Determine the (x, y) coordinate at the center of the cell enclosing the given text.  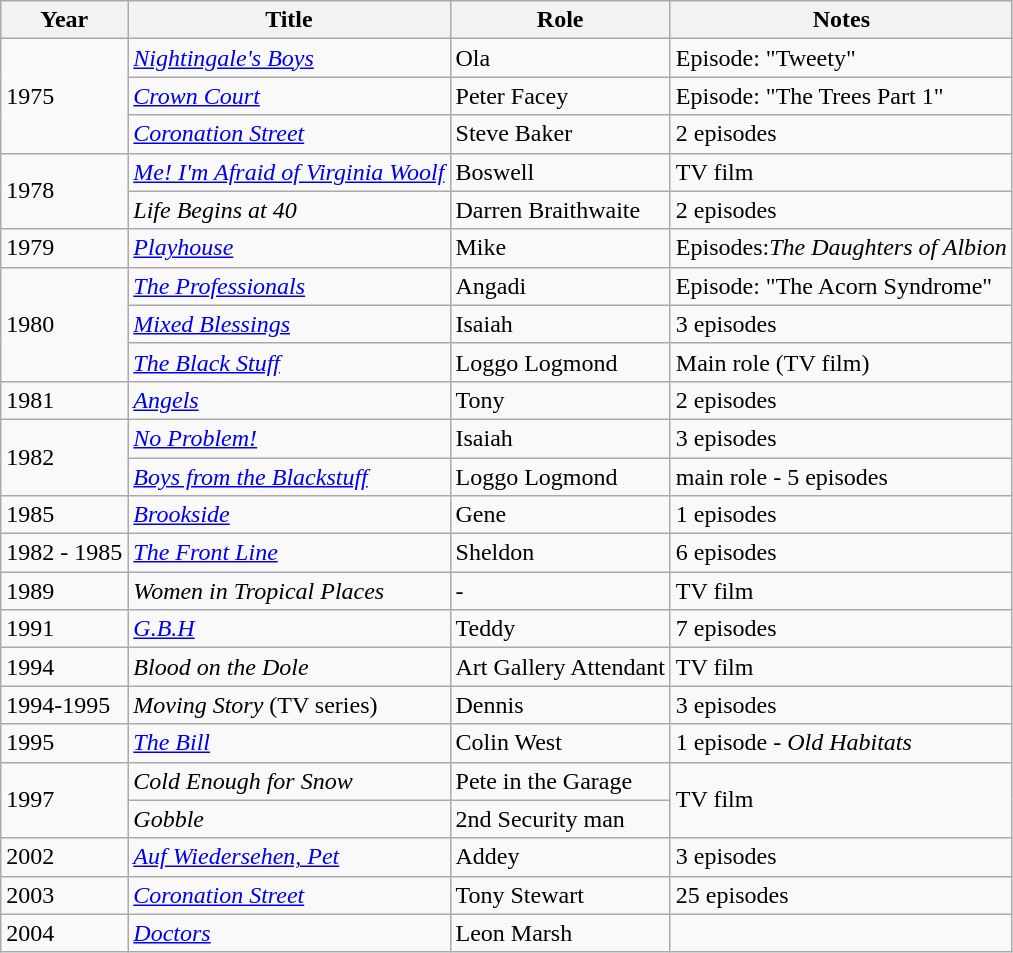
Peter Facey (560, 96)
1989 (64, 591)
Brookside (289, 515)
Crown Court (289, 96)
- (560, 591)
Blood on the Dole (289, 667)
Sheldon (560, 553)
Angels (289, 400)
Notes (841, 20)
Playhouse (289, 248)
1 episode - Old Habitats (841, 743)
Role (560, 20)
1975 (64, 96)
1980 (64, 324)
No Problem! (289, 438)
Mixed Blessings (289, 324)
Auf Wiedersehen, Pet (289, 857)
Doctors (289, 933)
1981 (64, 400)
Episode: "The Acorn Syndrome" (841, 286)
Teddy (560, 629)
Darren Braithwaite (560, 210)
Leon Marsh (560, 933)
Cold Enough for Snow (289, 781)
main role - 5 episodes (841, 477)
2003 (64, 895)
Episode: "The Trees Part 1" (841, 96)
The Professionals (289, 286)
1985 (64, 515)
Angadi (560, 286)
1994 (64, 667)
Art Gallery Attendant (560, 667)
Addey (560, 857)
7 episodes (841, 629)
Title (289, 20)
Tony Stewart (560, 895)
Me! I'm Afraid of Virginia Woolf (289, 172)
Moving Story (TV series) (289, 705)
Gene (560, 515)
The Front Line (289, 553)
2nd Security man (560, 819)
2002 (64, 857)
Boswell (560, 172)
6 episodes (841, 553)
25 episodes (841, 895)
1978 (64, 191)
Gobble (289, 819)
Boys from the Blackstuff (289, 477)
Year (64, 20)
1982 - 1985 (64, 553)
Episodes:The Daughters of Albion (841, 248)
1982 (64, 457)
1994-1995 (64, 705)
The Black Stuff (289, 362)
Main role (TV film) (841, 362)
1 episodes (841, 515)
Pete in the Garage (560, 781)
The Bill (289, 743)
2004 (64, 933)
Ola (560, 58)
Nightingale's Boys (289, 58)
Steve Baker (560, 134)
Women in Tropical Places (289, 591)
1979 (64, 248)
1995 (64, 743)
Dennis (560, 705)
1997 (64, 800)
Mike (560, 248)
G.B.H (289, 629)
Episode: "Tweety" (841, 58)
Colin West (560, 743)
Life Begins at 40 (289, 210)
1991 (64, 629)
Tony (560, 400)
